Extract the (x, y) coordinate from the center of the cell holding the provided text.  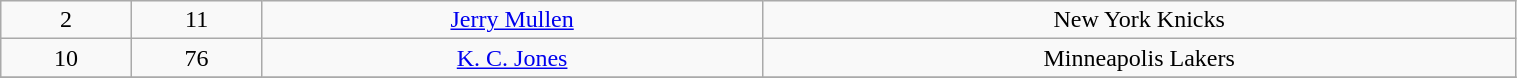
2 (66, 20)
K. C. Jones (512, 58)
11 (196, 20)
76 (196, 58)
Minneapolis Lakers (1139, 58)
Jerry Mullen (512, 20)
New York Knicks (1139, 20)
10 (66, 58)
